Provide the [x, y] coordinate of the cell's center where the given text is located.  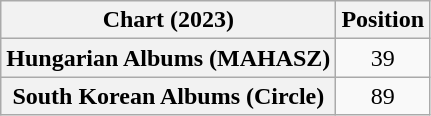
89 [383, 96]
39 [383, 58]
Chart (2023) [168, 20]
Hungarian Albums (MAHASZ) [168, 58]
South Korean Albums (Circle) [168, 96]
Position [383, 20]
